Capture the cell that displays the provided text and extract its (X, Y) central coordinate. 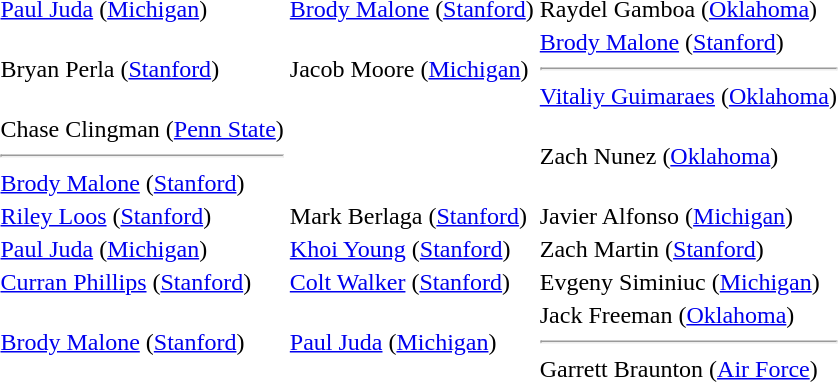
Evgeny Siminiuc (Michigan) (688, 282)
Javier Alfonso (Michigan) (688, 216)
Zach Nunez (Oklahoma) (688, 156)
Jacob Moore (Michigan) (412, 69)
Khoi Young (Stanford) (412, 249)
Brody Malone (Stanford)Vitaliy Guimaraes (Oklahoma) (688, 69)
Mark Berlaga (Stanford) (412, 216)
Colt Walker (Stanford) (412, 282)
Zach Martin (Stanford) (688, 249)
